Determine the [x, y] coordinate at the center of the cell enclosing the given text.  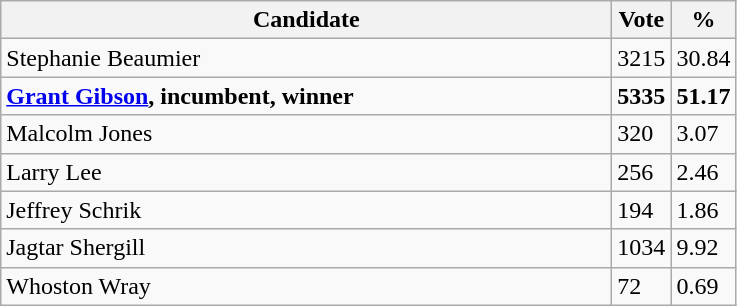
2.46 [704, 172]
1.86 [704, 210]
3.07 [704, 134]
3215 [642, 58]
% [704, 20]
51.17 [704, 96]
72 [642, 286]
Larry Lee [306, 172]
Vote [642, 20]
256 [642, 172]
9.92 [704, 248]
Stephanie Beaumier [306, 58]
Jeffrey Schrik [306, 210]
0.69 [704, 286]
Candidate [306, 20]
320 [642, 134]
Grant Gibson, incumbent, winner [306, 96]
Malcolm Jones [306, 134]
5335 [642, 96]
30.84 [704, 58]
1034 [642, 248]
Jagtar Shergill [306, 248]
194 [642, 210]
Whoston Wray [306, 286]
